Find where the given text appears and provide that cell's center as (x, y) coordinate. 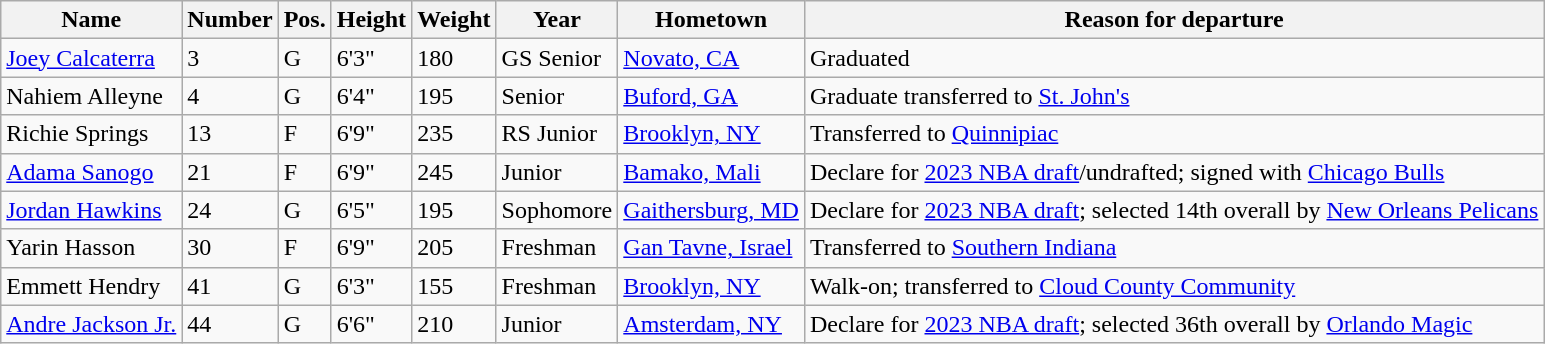
4 (230, 96)
180 (454, 58)
GS Senior (557, 58)
6'6" (371, 324)
Graduate transferred to St. John's (1174, 96)
44 (230, 324)
Hometown (712, 20)
RS Junior (557, 134)
Walk-on; transferred to Cloud County Community (1174, 286)
235 (454, 134)
Yarin Hasson (92, 248)
Transferred to Quinnipiac (1174, 134)
Amsterdam, NY (712, 324)
Buford, GA (712, 96)
Declare for 2023 NBA draft; selected 36th overall by Orlando Magic (1174, 324)
Gaithersburg, MD (712, 210)
Novato, CA (712, 58)
Declare for 2023 NBA draft; selected 14th overall by New Orleans Pelicans (1174, 210)
41 (230, 286)
Year (557, 20)
Emmett Hendry (92, 286)
Transferred to Southern Indiana (1174, 248)
Number (230, 20)
6'4" (371, 96)
Bamako, Mali (712, 172)
Jordan Hawkins (92, 210)
3 (230, 58)
13 (230, 134)
30 (230, 248)
Graduated (1174, 58)
Sophomore (557, 210)
Nahiem Alleyne (92, 96)
Richie Springs (92, 134)
Height (371, 20)
21 (230, 172)
24 (230, 210)
Weight (454, 20)
Gan Tavne, Israel (712, 248)
Declare for 2023 NBA draft/undrafted; signed with Chicago Bulls (1174, 172)
Andre Jackson Jr. (92, 324)
Senior (557, 96)
Reason for departure (1174, 20)
155 (454, 286)
245 (454, 172)
Adama Sanogo (92, 172)
210 (454, 324)
205 (454, 248)
6'5" (371, 210)
Joey Calcaterra (92, 58)
Name (92, 20)
Pos. (304, 20)
